Return (x, y) of the center of cell containing provided text 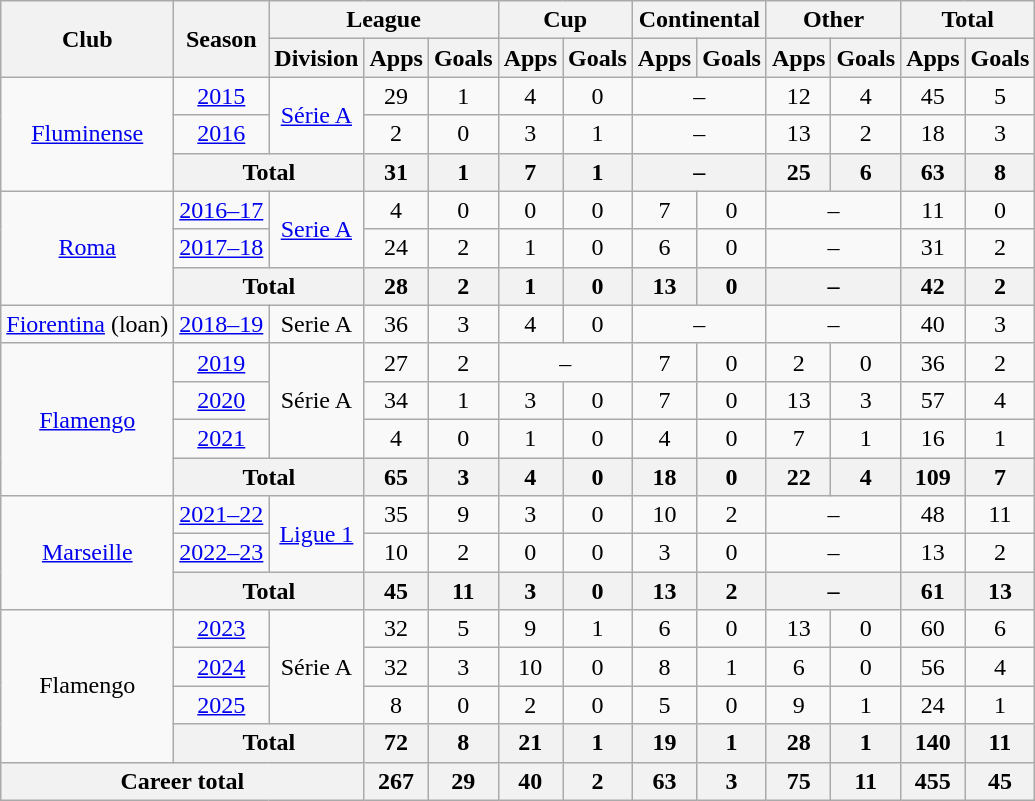
140 (933, 743)
Continental (699, 20)
2024 (222, 667)
2021 (222, 438)
35 (396, 515)
25 (798, 172)
Cup (565, 20)
42 (933, 286)
57 (933, 400)
2017–18 (222, 248)
61 (933, 591)
Division (316, 58)
Career total (182, 781)
455 (933, 781)
2019 (222, 362)
Marseille (88, 553)
2022–23 (222, 553)
109 (933, 477)
Fiorentina (loan) (88, 324)
12 (798, 96)
2021–22 (222, 515)
48 (933, 515)
2025 (222, 705)
Club (88, 39)
22 (798, 477)
21 (530, 743)
65 (396, 477)
2016–17 (222, 210)
75 (798, 781)
16 (933, 438)
League (384, 20)
60 (933, 629)
2018–19 (222, 324)
2015 (222, 96)
Fluminense (88, 134)
72 (396, 743)
2023 (222, 629)
2020 (222, 400)
19 (664, 743)
2016 (222, 134)
Ligue 1 (316, 534)
34 (396, 400)
27 (396, 362)
Season (222, 39)
56 (933, 667)
Other (833, 20)
Roma (88, 248)
267 (396, 781)
